Pinpoint the cell where the given text exists, returning its [X, Y] midpoint coordinate. 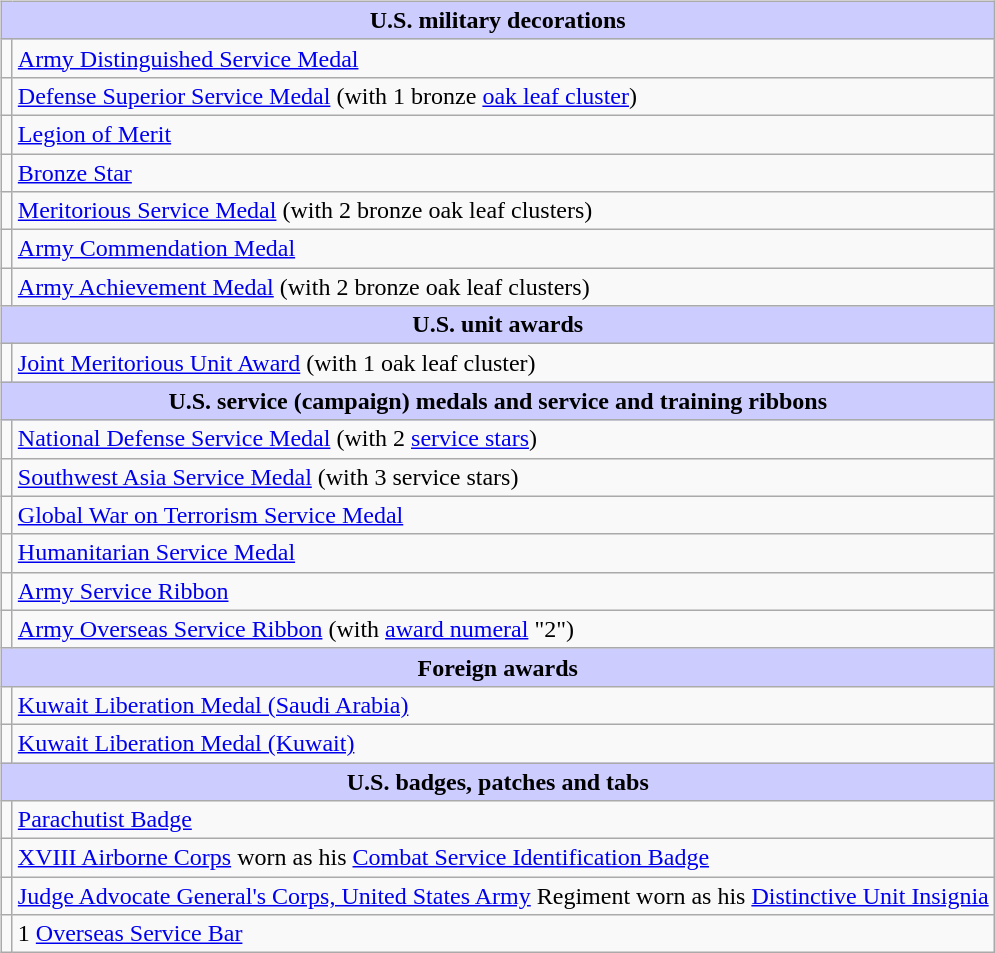
Army Achievement Medal (with 2 bronze oak leaf clusters) [503, 287]
U.S. service (campaign) medals and service and training ribbons [498, 401]
Bronze Star [503, 173]
Meritorious Service Medal (with 2 bronze oak leaf clusters) [503, 211]
Legion of Merit [503, 134]
Army Distinguished Service Medal [503, 58]
Joint Meritorious Unit Award (with 1 oak leaf cluster) [503, 363]
Global War on Terrorism Service Medal [503, 515]
Army Service Ribbon [503, 591]
XVIII Airborne Corps worn as his Combat Service Identification Badge [503, 858]
National Defense Service Medal (with 2 service stars) [503, 439]
Army Overseas Service Ribbon (with award numeral "2") [503, 629]
Army Commendation Medal [503, 249]
Defense Superior Service Medal (with 1 bronze oak leaf cluster) [503, 96]
Parachutist Badge [503, 820]
Southwest Asia Service Medal (with 3 service stars) [503, 477]
Humanitarian Service Medal [503, 553]
1 Overseas Service Bar [503, 934]
U.S. military decorations [498, 20]
U.S. unit awards [498, 325]
Judge Advocate General's Corps, United States Army Regiment worn as his Distinctive Unit Insignia [503, 896]
Foreign awards [498, 667]
U.S. badges, patches and tabs [498, 781]
Kuwait Liberation Medal (Kuwait) [503, 743]
Kuwait Liberation Medal (Saudi Arabia) [503, 705]
